Search for the cell housing the specified text and yield its [X, Y] center coordinate. 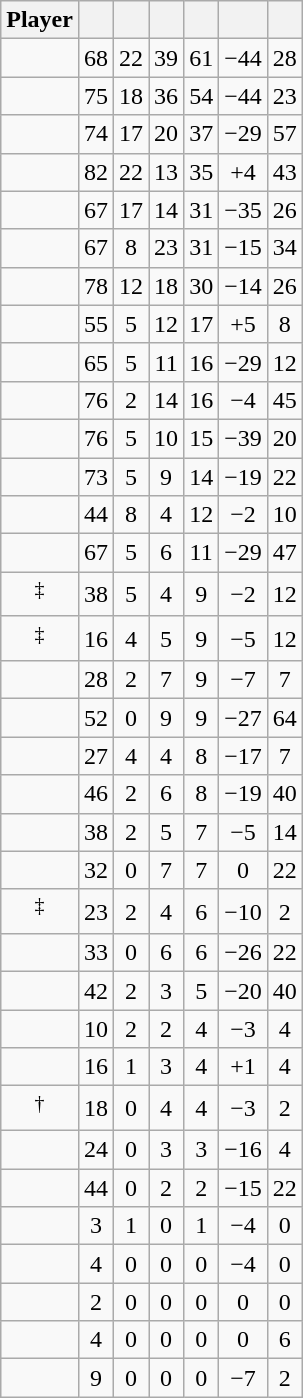
74 [96, 134]
+5 [244, 324]
54 [202, 96]
36 [166, 96]
† [40, 1108]
47 [284, 553]
73 [96, 477]
64 [284, 718]
35 [202, 172]
78 [96, 286]
−26 [244, 953]
42 [96, 991]
57 [284, 134]
46 [96, 794]
27 [96, 756]
−17 [244, 756]
39 [166, 58]
15 [202, 438]
43 [284, 172]
+1 [244, 1067]
24 [96, 1150]
65 [96, 362]
−20 [244, 991]
−16 [244, 1150]
−14 [244, 286]
30 [202, 286]
52 [96, 718]
34 [284, 248]
75 [96, 96]
−39 [244, 438]
+4 [244, 172]
82 [96, 172]
−10 [244, 912]
55 [96, 324]
32 [96, 870]
68 [96, 58]
33 [96, 953]
37 [202, 134]
−27 [244, 718]
−35 [244, 210]
45 [284, 400]
Player [40, 20]
61 [202, 58]
13 [166, 172]
